Output the (X, Y) coordinate of the center of the cell containing the given text.  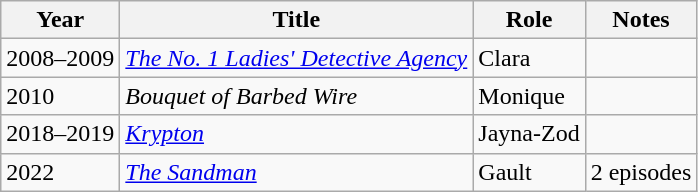
2 episodes (641, 172)
Title (296, 20)
Krypton (296, 134)
Clara (529, 58)
Notes (641, 20)
Year (60, 20)
2008–2009 (60, 58)
2022 (60, 172)
Bouquet of Barbed Wire (296, 96)
Gault (529, 172)
Monique (529, 96)
2018–2019 (60, 134)
2010 (60, 96)
Role (529, 20)
The No. 1 Ladies' Detective Agency (296, 58)
Jayna-Zod (529, 134)
The Sandman (296, 172)
